Detect which cell encompasses the target text, then output its [X, Y] center coordinate. 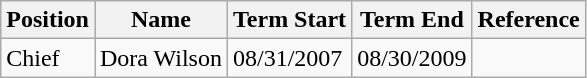
08/31/2007 [289, 58]
Name [160, 20]
Reference [528, 20]
Dora Wilson [160, 58]
Term End [412, 20]
Chief [48, 58]
Term Start [289, 20]
Position [48, 20]
08/30/2009 [412, 58]
